Determine the [X, Y] coordinate at the center of the cell enclosing the given text.  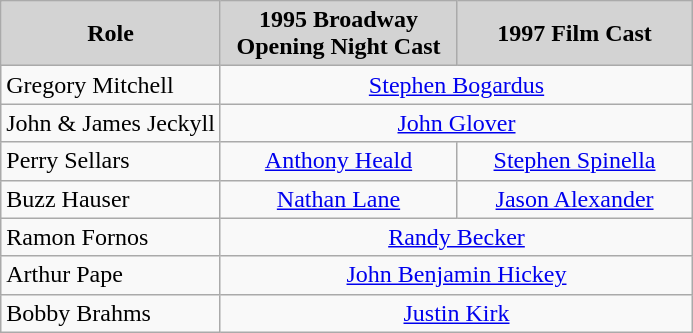
1997 Film Cast [575, 34]
Bobby Brahms [111, 313]
Ramon Fornos [111, 237]
1995 Broadway Opening Night Cast [338, 34]
Justin Kirk [456, 313]
John Benjamin Hickey [456, 275]
Role [111, 34]
John Glover [456, 123]
Gregory Mitchell [111, 85]
Nathan Lane [338, 199]
Perry Sellars [111, 161]
Anthony Heald [338, 161]
Randy Becker [456, 237]
Arthur Pape [111, 275]
Buzz Hauser [111, 199]
Jason Alexander [575, 199]
John & James Jeckyll [111, 123]
Stephen Bogardus [456, 85]
Stephen Spinella [575, 161]
